From the cell containing the given text, extract its center point as (X, Y) coordinate. 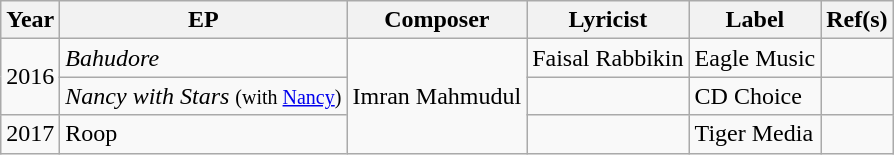
Bahudore (204, 58)
Eagle Music (755, 58)
CD Choice (755, 96)
2016 (30, 77)
Lyricist (608, 20)
Faisal Rabbikin (608, 58)
Roop (204, 134)
Year (30, 20)
Composer (437, 20)
Nancy with Stars (with Nancy) (204, 96)
Label (755, 20)
2017 (30, 134)
Imran Mahmudul (437, 96)
Ref(s) (857, 20)
EP (204, 20)
Tiger Media (755, 134)
